For the text-containing cell, return its midpoint in (x, y) coordinate format. 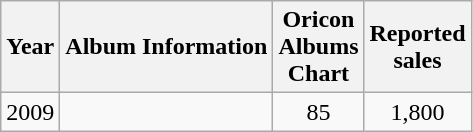
OriconAlbumsChart (318, 47)
1,800 (418, 112)
Album Information (166, 47)
2009 (30, 112)
Reportedsales (418, 47)
Year (30, 47)
85 (318, 112)
